Return the [X, Y] coordinate for the center point of the cell that contains the specified text.  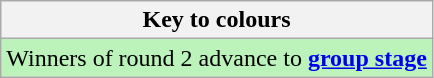
Winners of round 2 advance to group stage [217, 58]
Key to colours [217, 20]
